Pinpoint the cell where the given text exists, returning its (x, y) midpoint coordinate. 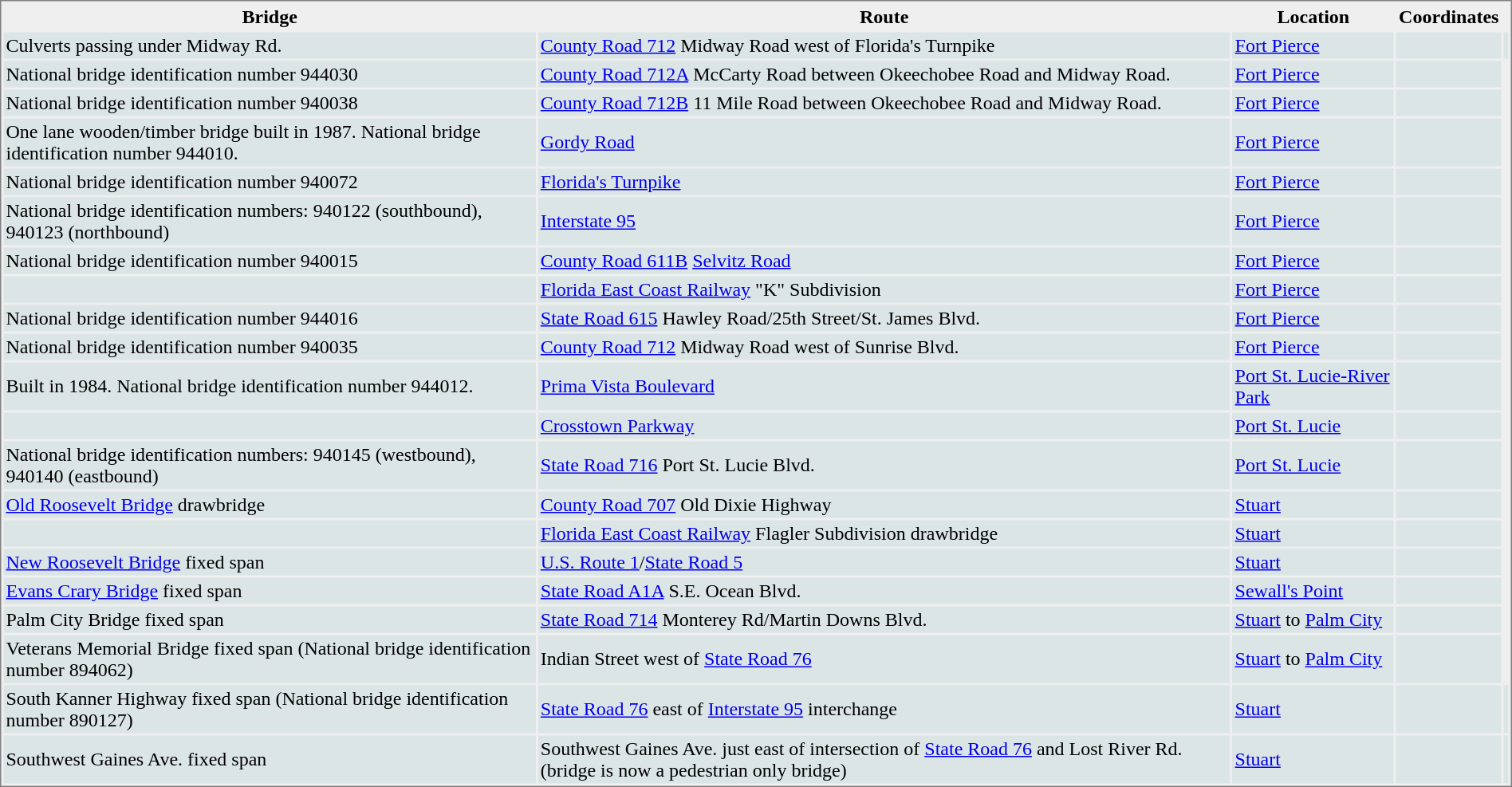
Indian Street west of State Road 76 (884, 659)
Route (884, 16)
U.S. Route 1/State Road 5 (884, 561)
Culverts passing under Midway Rd. (270, 45)
Southwest Gaines Ave. just east of intersection of State Road 76 and Lost River Rd. (bridge is now a pedestrian only bridge) (884, 759)
Bridge (270, 16)
Location (1314, 16)
Sewall's Point (1314, 590)
County Road 712A McCarty Road between Okeechobee Road and Midway Road. (884, 73)
Florida East Coast Railway Flagler Subdivision drawbridge (884, 533)
National bridge identification number 940035 (270, 346)
Florida East Coast Railway "K" Subdivision (884, 289)
New Roosevelt Bridge fixed span (270, 561)
State Road 615 Hawley Road/25th Street/St. James Blvd. (884, 317)
Prima Vista Boulevard (884, 386)
National bridge identification number 940038 (270, 102)
National bridge identification numbers: 940145 (westbound), 940140 (eastbound) (270, 466)
Florida's Turnpike (884, 182)
South Kanner Highway fixed span (National bridge identification number 890127) (270, 710)
Southwest Gaines Ave. fixed span (270, 759)
County Road 712 Midway Road west of Sunrise Blvd. (884, 346)
Coordinates (1448, 16)
State Road A1A S.E. Ocean Blvd. (884, 590)
Built in 1984. National bridge identification number 944012. (270, 386)
County Road 712B 11 Mile Road between Okeechobee Road and Midway Road. (884, 102)
National bridge identification number 940072 (270, 182)
State Road 714 Monterey Rd/Martin Downs Blvd. (884, 619)
National bridge identification number 940015 (270, 260)
Evans Crary Bridge fixed span (270, 590)
State Road 76 east of Interstate 95 interchange (884, 710)
Crosstown Parkway (884, 426)
State Road 716 Port St. Lucie Blvd. (884, 466)
County Road 707 Old Dixie Highway (884, 504)
Interstate 95 (884, 222)
Gordy Road (884, 142)
Palm City Bridge fixed span (270, 619)
Old Roosevelt Bridge drawbridge (270, 504)
County Road 611B Selvitz Road (884, 260)
National bridge identification numbers: 940122 (southbound), 940123 (northbound) (270, 222)
Port St. Lucie-River Park (1314, 386)
One lane wooden/timber bridge built in 1987. National bridge identification number 944010. (270, 142)
National bridge identification number 944016 (270, 317)
County Road 712 Midway Road west of Florida's Turnpike (884, 45)
National bridge identification number 944030 (270, 73)
Veterans Memorial Bridge fixed span (National bridge identification number 894062) (270, 659)
